Capture the cell that displays the provided text and extract its (x, y) central coordinate. 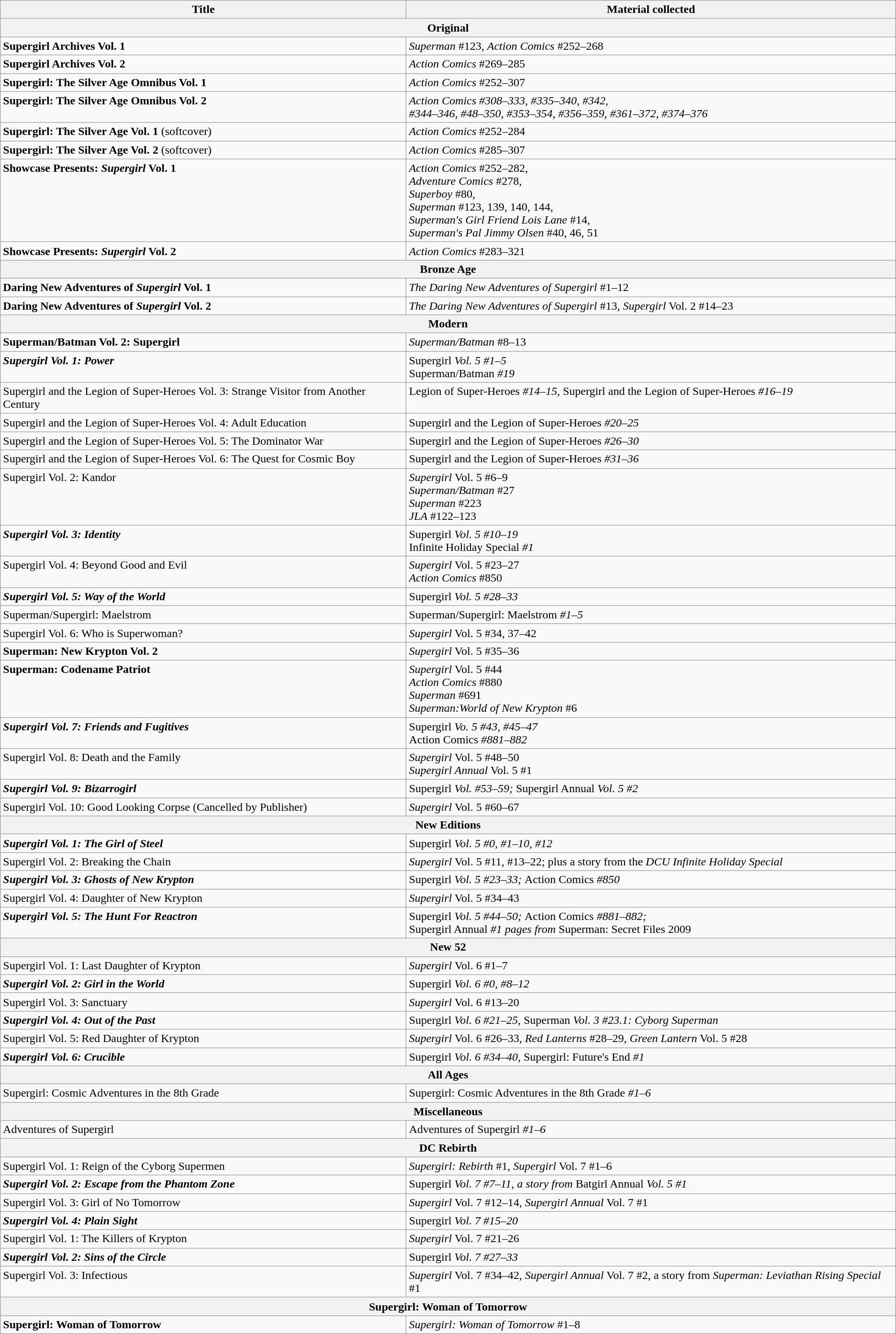
Supergirl: Cosmic Adventures in the 8th Grade #1–6 (651, 1093)
Supergirl Vol. 1: Last Daughter of Krypton (203, 965)
Supergirl Vol. 1: The Girl of Steel (203, 843)
All Ages (448, 1075)
Action Comics #252–284 (651, 132)
Supergirl Vol. 7 #21–26 (651, 1239)
Supergirl Vol. 1: Reign of the Cyborg Supermen (203, 1166)
Supergirl Vol. 2: Breaking the Chain (203, 862)
Supergirl and the Legion of Super-Heroes Vol. 5: The Dominator War (203, 441)
Supergirl and the Legion of Super-Heroes Vol. 3: Strange Visitor from Another Century (203, 398)
Supergirl Vol. 4: Out of the Past (203, 1020)
Supergirl Vol. 3: Ghosts of New Krypton (203, 880)
Supergirl Vol. 6: Crucible (203, 1056)
Showcase Presents: Supergirl Vol. 1 (203, 200)
Supergirl Vol. 8: Death and the Family (203, 764)
Supergirl Vol. 7 #34–42, Supergirl Annual Vol. 7 #2, a story from Superman: Leviathan Rising Special #1 (651, 1282)
Daring New Adventures of Supergirl Vol. 2 (203, 306)
Supergirl: Woman of Tomorrow #1–8 (651, 1324)
Modern (448, 324)
Action Comics #269–285 (651, 64)
Supergirl Vol. 5 #6–9Superman/Batman #27Superman #223JLA #122–123 (651, 497)
Supergirl Vol. 5 #10–19Infinite Holiday Special #1 (651, 541)
Supergirl Vol. 3: Infectious (203, 1282)
Title (203, 10)
Supergirl and the Legion of Super-Heroes Vol. 4: Adult Education (203, 423)
New Editions (448, 825)
Supergirl: Rebirth #1, Supergirl Vol. 7 #1–6 (651, 1166)
Supergirl: Cosmic Adventures in the 8th Grade (203, 1093)
Daring New Adventures of Supergirl Vol. 1 (203, 287)
Supergirl Vol. 6 #13–20 (651, 1002)
Bronze Age (448, 269)
Supergirl Vol. #53–59; Supergirl Annual Vol. 5 #2 (651, 789)
Supergirl Vol. 6: Who is Superwoman? (203, 633)
Supergirl and the Legion of Super-Heroes #26–30 (651, 441)
DC Rebirth (448, 1148)
Supergirl: The Silver Age Vol. 2 (softcover) (203, 150)
Supergirl Vol. 2: Escape from the Phantom Zone (203, 1184)
Supergirl Vol. 5 #48–50Supergirl Annual Vol. 5 #1 (651, 764)
Supergirl Vol. 3: Girl of No Tomorrow (203, 1202)
Supergirl Vol. 5 #28–33 (651, 596)
Supergirl Vol. 5 #0, #1–10, #12 (651, 843)
Action Comics #252–307 (651, 82)
Supergirl Archives Vol. 2 (203, 64)
Supergirl Vol. 7 #15–20 (651, 1221)
Supergirl Vol. 2: Sins of the Circle (203, 1257)
Supergirl Vol. 10: Good Looking Corpse (Cancelled by Publisher) (203, 807)
Original (448, 28)
Supergirl Vol. 5: The Hunt For Reactron (203, 923)
Supergirl Vol. 2: Kandor (203, 497)
Supergirl: The Silver Age Omnibus Vol. 2 (203, 107)
Supergirl Vol. 7 #7–11, a story from Batgirl Annual Vol. 5 #1 (651, 1184)
Supergirl Vol. 5 #44–50; Action Comics #881–882;Supergirl Annual #1 pages from Superman: Secret Files 2009 (651, 923)
Superman: Codename Patriot (203, 688)
Supergirl Vol. 4: Daughter of New Krypton (203, 898)
Supergirl Vol. 5 #34–43 (651, 898)
Action Comics #283–321 (651, 251)
The Daring New Adventures of Supergirl #1–12 (651, 287)
Action Comics #308–333, #335–340, #342,#344–346, #48–350, #353–354, #356–359, #361–372, #374–376 (651, 107)
Supergirl Vol. 6 #21–25, Superman Vol. 3 #23.1: Cyborg Superman (651, 1020)
Supergirl Vo. 5 #43, #45–47Action Comics #881–882 (651, 732)
Material collected (651, 10)
Supergirl and the Legion of Super-Heroes #20–25 (651, 423)
Superman #123, Action Comics #252–268 (651, 46)
Supergirl: The Silver Age Vol. 1 (softcover) (203, 132)
Action Comics #285–307 (651, 150)
Supergirl Vol. 5 #11, #13–22; plus a story from the DCU Infinite Holiday Special (651, 862)
Miscellaneous (448, 1111)
Superman/Batman Vol. 2: Supergirl (203, 342)
Supergirl Vol. 5 #1–5Superman/Batman #19 (651, 367)
New 52 (448, 947)
Supergirl and the Legion of Super-Heroes Vol. 6: The Quest for Cosmic Boy (203, 459)
Supergirl Vol. 5 #34, 37–42 (651, 633)
Supergirl Vol. 5 #44Action Comics #880Superman #691Superman:World of New Krypton #6 (651, 688)
Supergirl Vol. 3: Sanctuary (203, 1002)
Supergirl Vol. 4: Beyond Good and Evil (203, 572)
Supergirl Vol. 5 #35–36 (651, 651)
Supergirl Vol. 7: Friends and Fugitives (203, 732)
Supergirl Vol. 6 #34–40, Supergirl: Future's End #1 (651, 1056)
Adventures of Supergirl (203, 1130)
Supergirl Archives Vol. 1 (203, 46)
Supergirl and the Legion of Super-Heroes #31–36 (651, 459)
Supergirl Vol. 5 #23–27Action Comics #850 (651, 572)
Superman/Supergirl: Maelstrom #1–5 (651, 615)
Supergirl Vol. 4: Plain Sight (203, 1221)
Legion of Super-Heroes #14–15, Supergirl and the Legion of Super-Heroes #16–19 (651, 398)
Supergirl Vol. 9: Bizarrogirl (203, 789)
Supergirl Vol. 6 #1–7 (651, 965)
Supergirl Vol. 6 #0, #8–12 (651, 984)
Supergirl Vol. 2: Girl in the World (203, 984)
Showcase Presents: Supergirl Vol. 2 (203, 251)
Supergirl Vol. 5 #23–33; Action Comics #850 (651, 880)
Supergirl Vol. 1: The Killers of Krypton (203, 1239)
Supergirl Vol. 6 #26–33, Red Lanterns #28–29, Green Lantern Vol. 5 #28 (651, 1038)
Supergirl Vol. 3: Identity (203, 541)
Supergirl Vol. 1: Power (203, 367)
Supergirl Vol. 5: Way of the World (203, 596)
Supergirl: The Silver Age Omnibus Vol. 1 (203, 82)
Superman/Supergirl: Maelstrom (203, 615)
Supergirl Vol. 7 #12–14, Supergirl Annual Vol. 7 #1 (651, 1202)
Superman/Batman #8–13 (651, 342)
Superman: New Krypton Vol. 2 (203, 651)
The Daring New Adventures of Supergirl #13, Supergirl Vol. 2 #14–23 (651, 306)
Adventures of Supergirl #1–6 (651, 1130)
Supergirl Vol. 5 #60–67 (651, 807)
Supergirl Vol. 7 #27–33 (651, 1257)
Supergirl Vol. 5: Red Daughter of Krypton (203, 1038)
